From the cell containing the given text, extract its center point as [X, Y] coordinate. 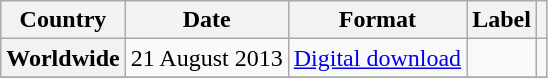
Digital download [377, 58]
21 August 2013 [206, 58]
Date [206, 20]
Label [502, 20]
Format [377, 20]
Worldwide [63, 58]
Country [63, 20]
